Return (x, y) of the center of cell containing provided text 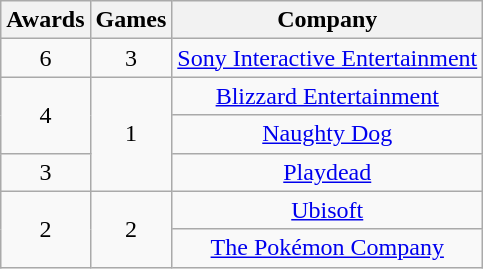
1 (131, 134)
Naughty Dog (328, 134)
6 (46, 58)
Games (131, 20)
Sony Interactive Entertainment (328, 58)
Ubisoft (328, 210)
Playdead (328, 172)
Awards (46, 20)
Blizzard Entertainment (328, 96)
Company (328, 20)
4 (46, 115)
The Pokémon Company (328, 248)
